Pinpoint the cell where the given text exists, returning its [x, y] midpoint coordinate. 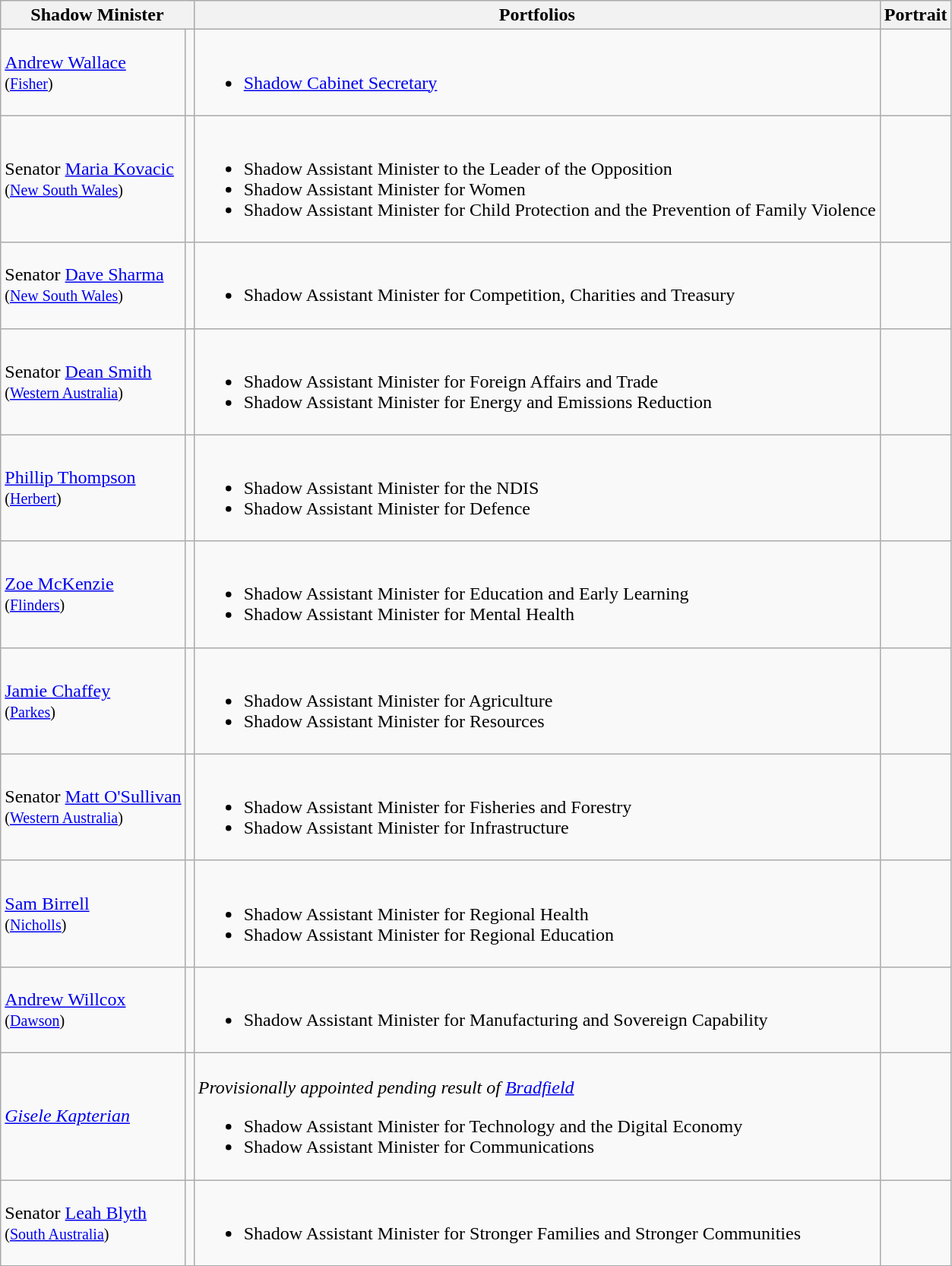
Zoe McKenzie (Flinders) [93, 594]
Shadow Assistant Minister for the NDISShadow Assistant Minister for Defence [536, 488]
Gisele Kapterian [93, 1116]
Shadow Cabinet Secretary [536, 73]
Senator Maria Kovacic(New South Wales) [93, 179]
Senator Matt O'Sullivan(Western Australia) [93, 807]
Senator Leah Blyth(South Australia) [93, 1222]
Shadow Assistant Minister for AgricultureShadow Assistant Minister for Resources [536, 701]
Portrait [916, 15]
Portfolios [536, 15]
Sam Birrell (Nicholls) [93, 913]
Jamie Chaffey (Parkes) [93, 701]
Shadow Assistant Minister for Foreign Affairs and TradeShadow Assistant Minister for Energy and Emissions Reduction [536, 381]
Shadow Assistant Minister for Manufacturing and Sovereign Capability [536, 1009]
Senator Dave Sharma(New South Wales) [93, 286]
Shadow Assistant Minister for Stronger Families and Stronger Communities [536, 1222]
Shadow Assistant Minister for Regional HealthShadow Assistant Minister for Regional Education [536, 913]
Shadow Assistant Minister for Education and Early LearningShadow Assistant Minister for Mental Health [536, 594]
Senator Dean Smith(Western Australia) [93, 381]
Shadow Assistant Minister for Competition, Charities and Treasury [536, 286]
Shadow Minister [97, 15]
Andrew Wallace (Fisher) [93, 73]
Shadow Assistant Minister for Fisheries and ForestryShadow Assistant Minister for Infrastructure [536, 807]
Andrew Willcox (Dawson) [93, 1009]
Phillip Thompson (Herbert) [93, 488]
